Search for the cell housing the specified text and yield its (X, Y) center coordinate. 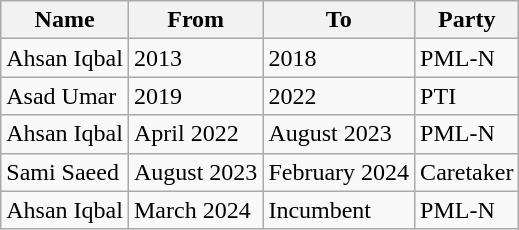
Party (467, 20)
2013 (195, 58)
To (339, 20)
Incumbent (339, 210)
2018 (339, 58)
March 2024 (195, 210)
2019 (195, 96)
From (195, 20)
April 2022 (195, 134)
2022 (339, 96)
PTI (467, 96)
Sami Saeed (65, 172)
Caretaker (467, 172)
February 2024 (339, 172)
Name (65, 20)
Asad Umar (65, 96)
